Detect which cell encompasses the target text, then output its (X, Y) center coordinate. 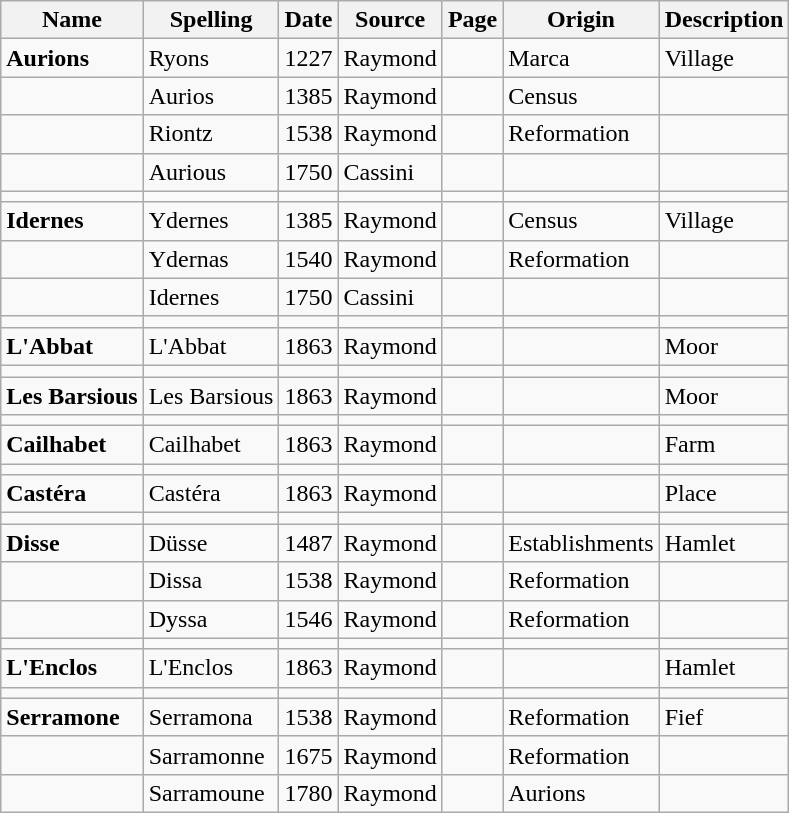
1487 (308, 543)
1540 (308, 259)
1227 (308, 58)
Serramone (72, 717)
Sarramoune (211, 793)
Source (390, 20)
Description (724, 20)
Ryons (211, 58)
Name (72, 20)
Fief (724, 717)
Riontz (211, 134)
Disse (72, 543)
Sarramonne (211, 755)
Aurios (211, 96)
1780 (308, 793)
Date (308, 20)
Spelling (211, 20)
Ydernes (211, 221)
Serramona (211, 717)
1546 (308, 619)
1675 (308, 755)
Place (724, 494)
Düsse (211, 543)
Origin (581, 20)
Ydernas (211, 259)
Page (472, 20)
Farm (724, 445)
Marca (581, 58)
Establishments (581, 543)
Dyssa (211, 619)
Dissa (211, 581)
Aurious (211, 172)
